Return the (X, Y) coordinate for the center point of the cell that contains the specified text.  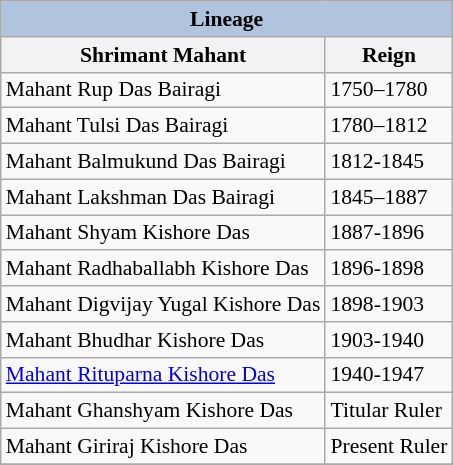
Lineage (227, 19)
1780–1812 (388, 126)
1903-1940 (388, 340)
Present Ruler (388, 447)
Mahant Shyam Kishore Das (164, 233)
Mahant Giriraj Kishore Das (164, 447)
Titular Ruler (388, 411)
1812-1845 (388, 162)
1940-1947 (388, 375)
1896-1898 (388, 269)
1845–1887 (388, 197)
Shrimant Mahant (164, 55)
Mahant Tulsi Das Bairagi (164, 126)
Reign (388, 55)
1898-1903 (388, 304)
Mahant Rituparna Kishore Das (164, 375)
Mahant Lakshman Das Bairagi (164, 197)
Mahant Radhaballabh Kishore Das (164, 269)
Mahant Balmukund Das Bairagi (164, 162)
Mahant Ghanshyam Kishore Das (164, 411)
Mahant Rup Das Bairagi (164, 90)
1750–1780 (388, 90)
Mahant Digvijay Yugal Kishore Das (164, 304)
Mahant Bhudhar Kishore Das (164, 340)
1887-1896 (388, 233)
